Find where the given text appears and provide that cell's center as [X, Y] coordinate. 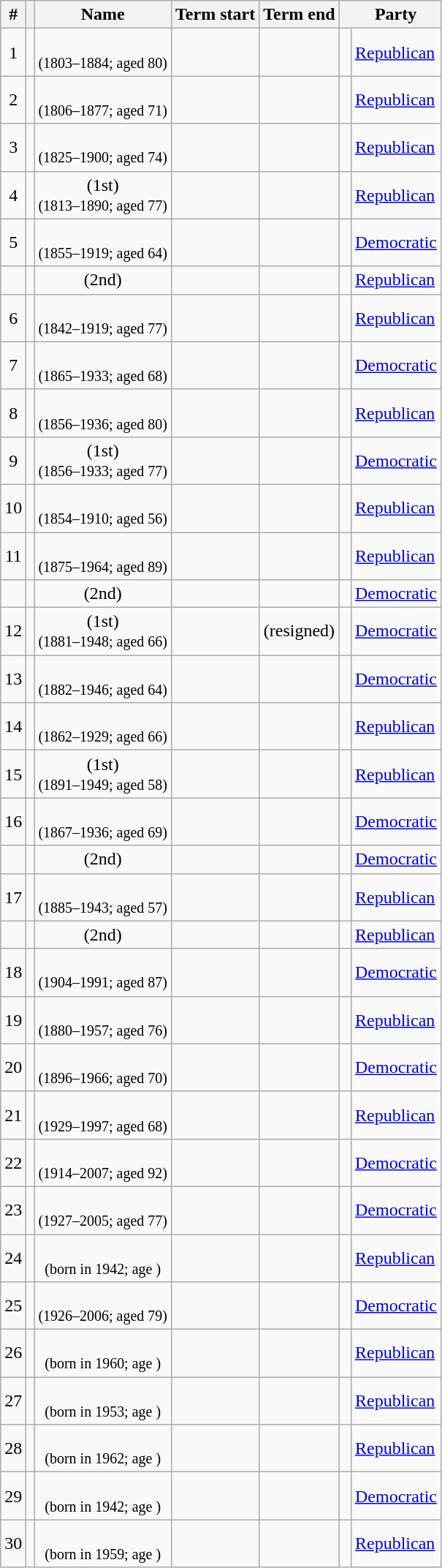
(1806–1877; aged 71) [103, 99]
25 [13, 1306]
20 [13, 1068]
(1885–1943; aged 57) [103, 897]
12 [13, 632]
(1856–1936; aged 80) [103, 412]
(born in 1953; age ) [103, 1401]
(1904–1991; aged 87) [103, 973]
(1927–2005; aged 77) [103, 1210]
8 [13, 412]
(1896–1966; aged 70) [103, 1068]
(1929–1997; aged 68) [103, 1115]
Term start [216, 15]
27 [13, 1401]
(1880–1957; aged 76) [103, 1019]
3 [13, 148]
(born in 1962; age ) [103, 1448]
13 [13, 679]
(1914–2007; aged 92) [103, 1163]
(1825–1900; aged 74) [103, 148]
(1865–1933; aged 68) [103, 366]
4 [13, 195]
Term end [300, 15]
(1875–1964; aged 89) [103, 556]
2 [13, 99]
30 [13, 1543]
18 [13, 973]
17 [13, 897]
(born in 1959; age ) [103, 1543]
(born in 1960; age ) [103, 1353]
1 [13, 53]
23 [13, 1210]
(resigned) [300, 632]
(1855–1919; aged 64) [103, 243]
(1926–2006; aged 79) [103, 1306]
(1842–1919; aged 77) [103, 317]
16 [13, 822]
9 [13, 461]
6 [13, 317]
(1867–1936; aged 69) [103, 822]
21 [13, 1115]
29 [13, 1496]
(1st)(1813–1890; aged 77) [103, 195]
(1862–1929; aged 66) [103, 727]
Name [103, 15]
26 [13, 1353]
Party [396, 15]
14 [13, 727]
(1803–1884; aged 80) [103, 53]
15 [13, 774]
5 [13, 243]
(1st)(1891–1949; aged 58) [103, 774]
(1882–1946; aged 64) [103, 679]
# [13, 15]
(1st)(1856–1933; aged 77) [103, 461]
19 [13, 1019]
22 [13, 1163]
24 [13, 1258]
7 [13, 366]
10 [13, 508]
(1st)(1881–1948; aged 66) [103, 632]
(1854–1910; aged 56) [103, 508]
11 [13, 556]
28 [13, 1448]
